Return (X, Y) of the center of cell containing provided text 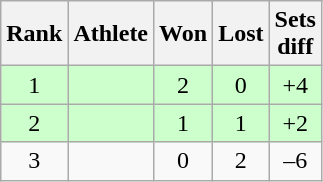
+4 (295, 85)
Lost (241, 34)
–6 (295, 161)
Setsdiff (295, 34)
Rank (34, 34)
+2 (295, 123)
Won (184, 34)
3 (34, 161)
Athlete (111, 34)
